Extract the [X, Y] coordinate from the center of the cell holding the provided text.  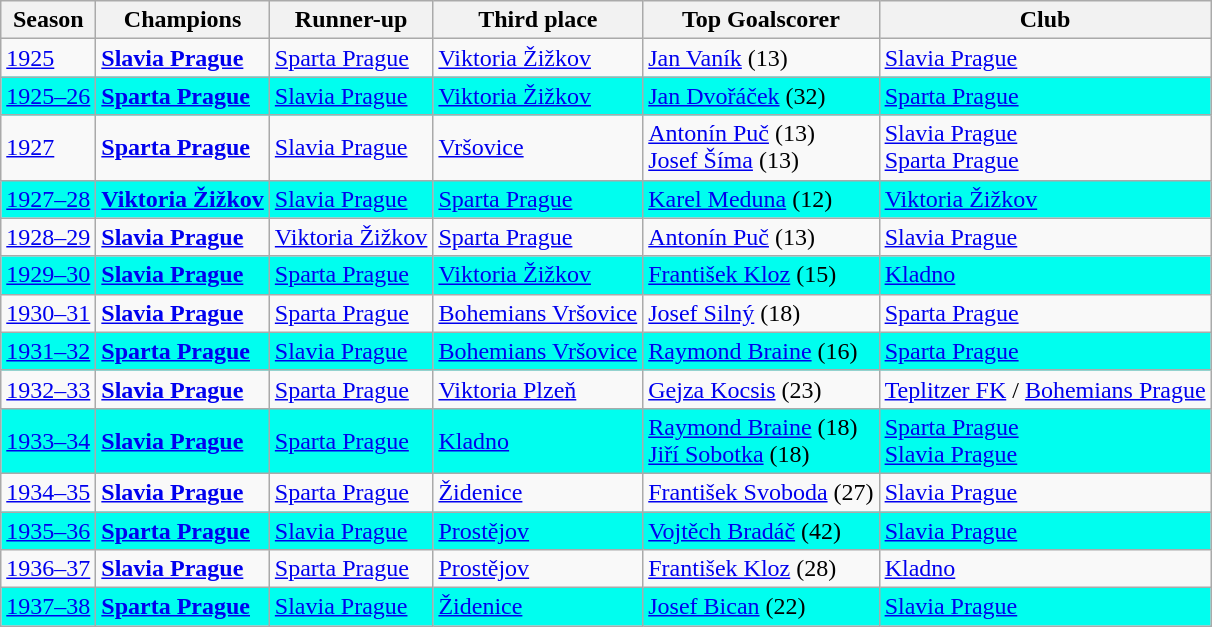
Jan Vaník (13) [761, 58]
Club [1045, 20]
1937–38 [48, 607]
Viktoria Plzeň [538, 389]
1935–36 [48, 531]
Antonín Puč (13) [761, 237]
Slavia PragueSparta Prague [1045, 148]
Raymond Braine (18)Jiří Sobotka (18) [761, 440]
1930–31 [48, 313]
Top Goalscorer [761, 20]
Josef Silný (18) [761, 313]
František Svoboda (27) [761, 492]
Vojtěch Bradáč (42) [761, 531]
1928–29 [48, 237]
Third place [538, 20]
Vršovice [538, 148]
1936–37 [48, 569]
1925 [48, 58]
Champions [183, 20]
Season [48, 20]
Teplitzer FK / Bohemians Prague [1045, 389]
Josef Bican (22) [761, 607]
1931–32 [48, 351]
1933–34 [48, 440]
Raymond Braine (16) [761, 351]
1927–28 [48, 199]
1927 [48, 148]
Antonín Puč (13)Josef Šíma (13) [761, 148]
1932–33 [48, 389]
Gejza Kocsis (23) [761, 389]
1925–26 [48, 96]
1929–30 [48, 275]
Sparta PragueSlavia Prague [1045, 440]
Jan Dvořáček (32) [761, 96]
Karel Meduna (12) [761, 199]
František Kloz (28) [761, 569]
Runner-up [351, 20]
1934–35 [48, 492]
František Kloz (15) [761, 275]
